From the cell containing the given text, extract its center point as (X, Y) coordinate. 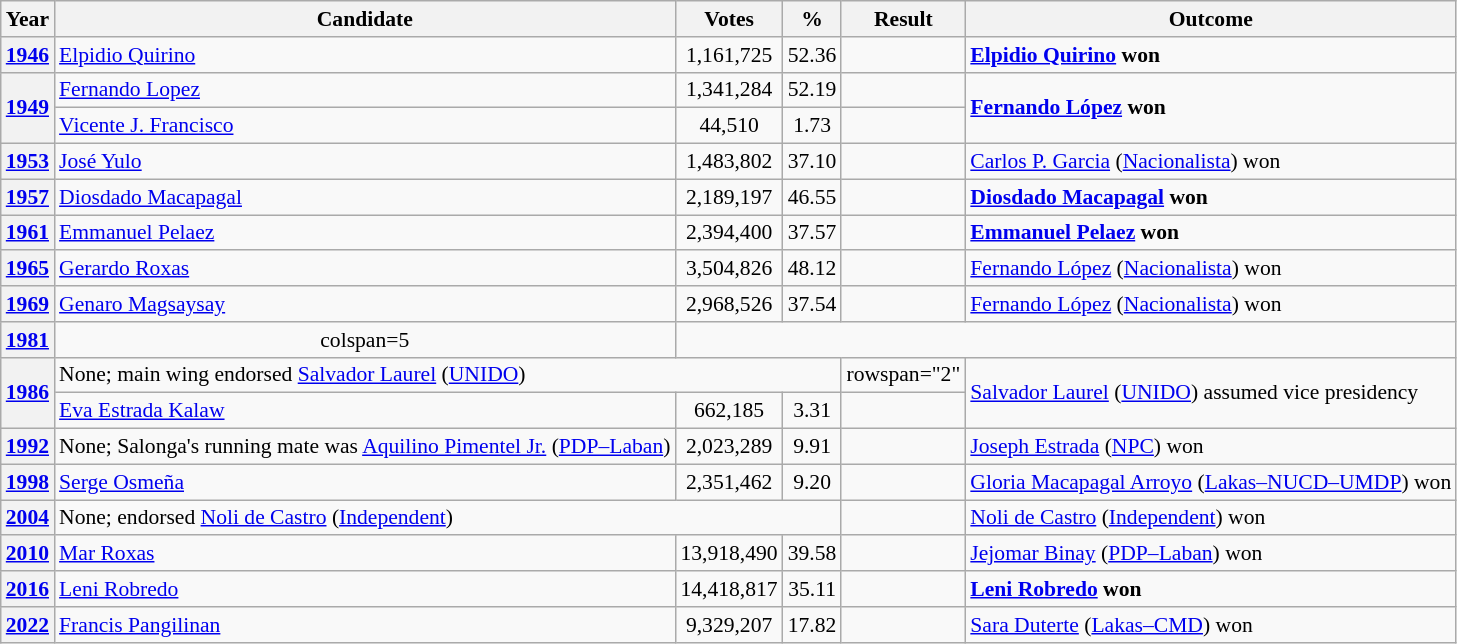
1.73 (812, 126)
35.11 (812, 589)
9.91 (812, 447)
Serge Osmeña (364, 482)
None; Salonga's running mate was Aquilino Pimentel Jr. (PDP–Laban) (364, 447)
2,351,462 (728, 482)
52.19 (812, 90)
Elpidio Quirino (364, 55)
1,483,802 (728, 162)
46.55 (812, 197)
2,189,197 (728, 197)
1969 (28, 304)
Francis Pangilinan (364, 625)
Leni Robredo (364, 589)
48.12 (812, 269)
52.36 (812, 55)
1949 (28, 108)
Diosdado Macapagal won (1210, 197)
13,918,490 (728, 554)
rowspan="2" (903, 375)
Eva Estrada Kalaw (364, 411)
39.58 (812, 554)
662,185 (728, 411)
1,341,284 (728, 90)
Joseph Estrada (NPC) won (1210, 447)
Leni Robredo won (1210, 589)
1998 (28, 482)
Emmanuel Pelaez (364, 233)
1946 (28, 55)
1992 (28, 447)
1986 (28, 392)
1,161,725 (728, 55)
% (812, 19)
9.20 (812, 482)
9,329,207 (728, 625)
Outcome (1210, 19)
2004 (28, 518)
1953 (28, 162)
2022 (28, 625)
Votes (728, 19)
17.82 (812, 625)
37.10 (812, 162)
14,418,817 (728, 589)
1957 (28, 197)
Vicente J. Francisco (364, 126)
Noli de Castro (Independent) won (1210, 518)
2,394,400 (728, 233)
Emmanuel Pelaez won (1210, 233)
1965 (28, 269)
None; endorsed Noli de Castro (Independent) (448, 518)
1961 (28, 233)
Jejomar Binay (PDP–Laban) won (1210, 554)
1981 (28, 340)
37.54 (812, 304)
Elpidio Quirino won (1210, 55)
2,968,526 (728, 304)
2,023,289 (728, 447)
colspan=5 (364, 340)
Gerardo Roxas (364, 269)
Candidate (364, 19)
None; main wing endorsed Salvador Laurel (UNIDO) (448, 375)
2010 (28, 554)
Carlos P. Garcia (Nacionalista) won (1210, 162)
Fernando Lopez (364, 90)
José Yulo (364, 162)
44,510 (728, 126)
Result (903, 19)
Sara Duterte (Lakas–CMD) won (1210, 625)
2016 (28, 589)
Mar Roxas (364, 554)
Salvador Laurel (UNIDO) assumed vice presidency (1210, 392)
3,504,826 (728, 269)
Diosdado Macapagal (364, 197)
Gloria Macapagal Arroyo (Lakas–NUCD–UMDP) won (1210, 482)
Genaro Magsaysay (364, 304)
Year (28, 19)
37.57 (812, 233)
3.31 (812, 411)
Fernando López won (1210, 108)
